Search for the cell housing the specified text and yield its [X, Y] center coordinate. 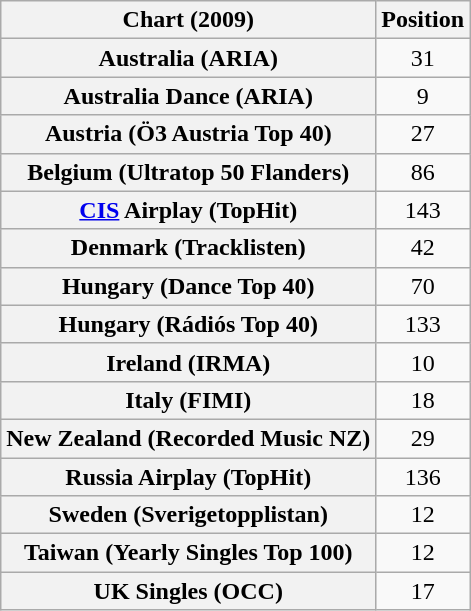
9 [423, 96]
Ireland (IRMA) [188, 362]
Denmark (Tracklisten) [188, 248]
Hungary (Rádiós Top 40) [188, 324]
New Zealand (Recorded Music NZ) [188, 438]
Belgium (Ultratop 50 Flanders) [188, 172]
Sweden (Sverigetopplistan) [188, 515]
10 [423, 362]
133 [423, 324]
Australia (ARIA) [188, 58]
29 [423, 438]
70 [423, 286]
143 [423, 210]
136 [423, 477]
18 [423, 400]
Austria (Ö3 Austria Top 40) [188, 134]
UK Singles (OCC) [188, 591]
Chart (2009) [188, 20]
27 [423, 134]
42 [423, 248]
86 [423, 172]
31 [423, 58]
Australia Dance (ARIA) [188, 96]
Taiwan (Yearly Singles Top 100) [188, 553]
Italy (FIMI) [188, 400]
Position [423, 20]
17 [423, 591]
CIS Airplay (TopHit) [188, 210]
Russia Airplay (TopHit) [188, 477]
Hungary (Dance Top 40) [188, 286]
